From the cell containing the given text, extract its center point as (x, y) coordinate. 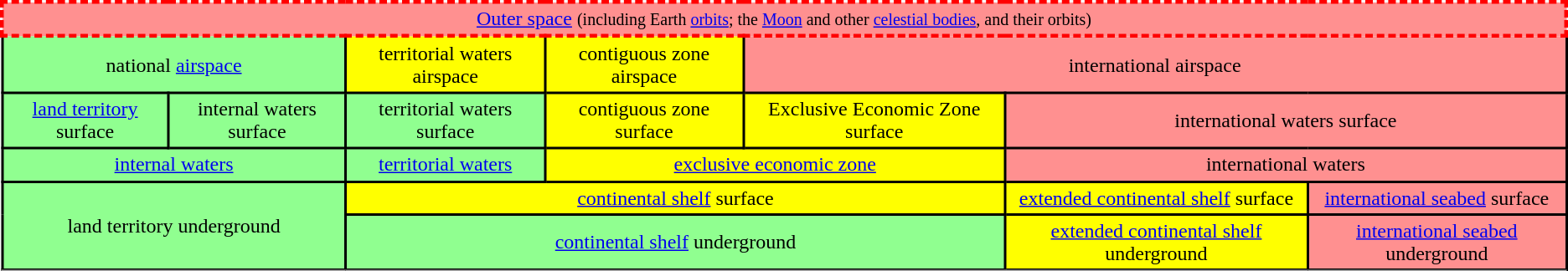
international airspace (1154, 64)
territorial waters airspace (446, 64)
Exclusive Economic Zone surface (874, 120)
extended continental shelf surface (1156, 198)
international waters (1286, 165)
territorial waters (446, 165)
exclusive economic zone (775, 165)
Outer space (including Earth orbits; the Moon and other celestial bodies, and their orbits) (784, 18)
international seabed surface (1437, 198)
internal waters surface (257, 120)
international seabed underground (1437, 243)
land territory underground (174, 226)
international waters surface (1286, 120)
contiguous zone surface (643, 120)
extended continental shelf underground (1156, 243)
internal waters (174, 165)
national airspace (174, 64)
contiguous zone airspace (643, 64)
continental shelf surface (675, 198)
continental shelf underground (675, 243)
land territory surface (85, 120)
territorial waters surface (446, 120)
